Search for the cell housing the specified text and yield its [X, Y] center coordinate. 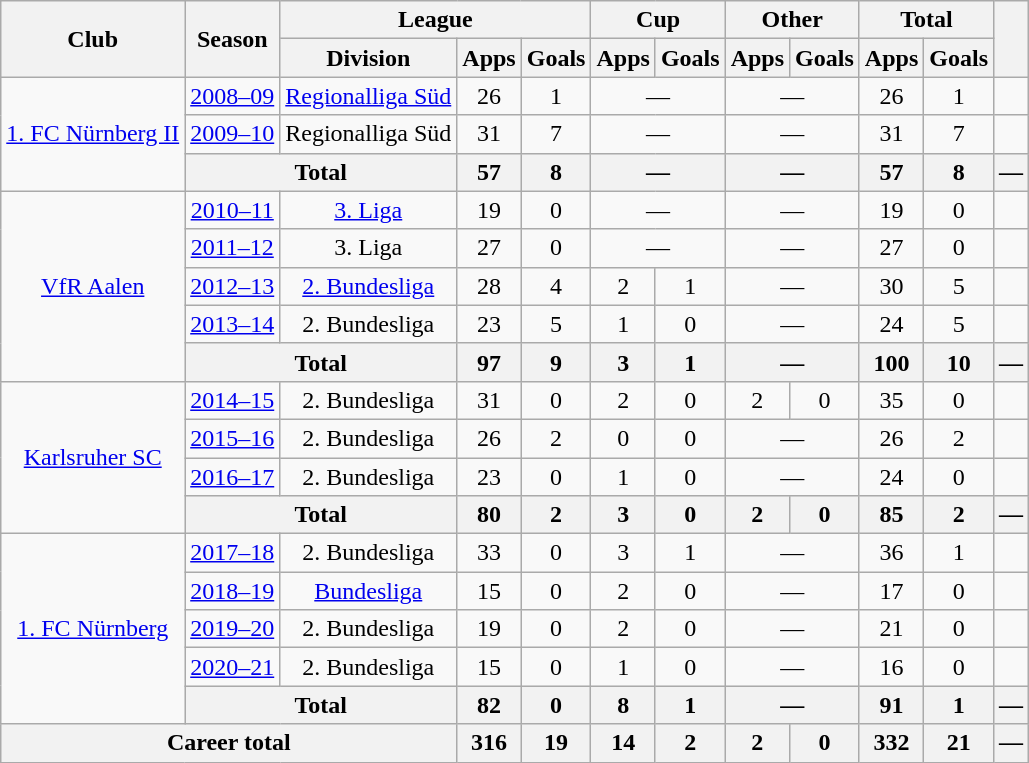
Cup [658, 20]
91 [891, 705]
1. FC Nürnberg II [93, 134]
2011–12 [232, 248]
332 [891, 743]
17 [891, 591]
VfR Aalen [93, 286]
14 [623, 743]
2019–20 [232, 629]
35 [891, 400]
2020–21 [232, 667]
9 [556, 362]
4 [556, 286]
Division [368, 58]
League [436, 20]
82 [489, 705]
2017–18 [232, 553]
2013–14 [232, 324]
100 [891, 362]
Other [792, 20]
Club [93, 39]
28 [489, 286]
16 [891, 667]
2018–19 [232, 591]
2014–15 [232, 400]
30 [891, 286]
316 [489, 743]
Career total [229, 743]
1. FC Nürnberg [93, 629]
85 [891, 515]
36 [891, 553]
10 [959, 362]
Bundesliga [368, 591]
33 [489, 553]
80 [489, 515]
2016–17 [232, 477]
Season [232, 39]
Karlsruher SC [93, 457]
2010–11 [232, 210]
2009–10 [232, 134]
97 [489, 362]
2015–16 [232, 438]
2012–13 [232, 286]
2008–09 [232, 96]
